Capture the cell that displays the provided text and extract its (X, Y) central coordinate. 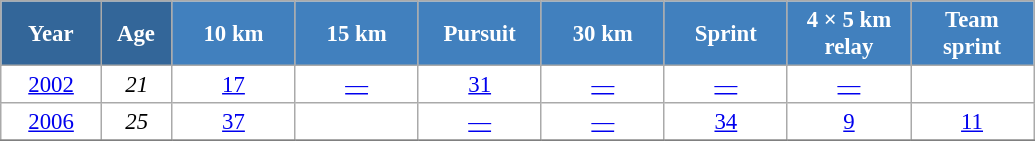
2002 (52, 85)
9 (848, 122)
Pursuit (480, 34)
Year (52, 34)
34 (726, 122)
Sprint (726, 34)
30 km (602, 34)
17 (234, 85)
15 km (356, 34)
4 × 5 km relay (848, 34)
37 (234, 122)
2006 (52, 122)
31 (480, 85)
21 (136, 85)
Age (136, 34)
10 km (234, 34)
25 (136, 122)
Team sprint (972, 34)
11 (972, 122)
